From the cell containing the given text, extract its center point as [x, y] coordinate. 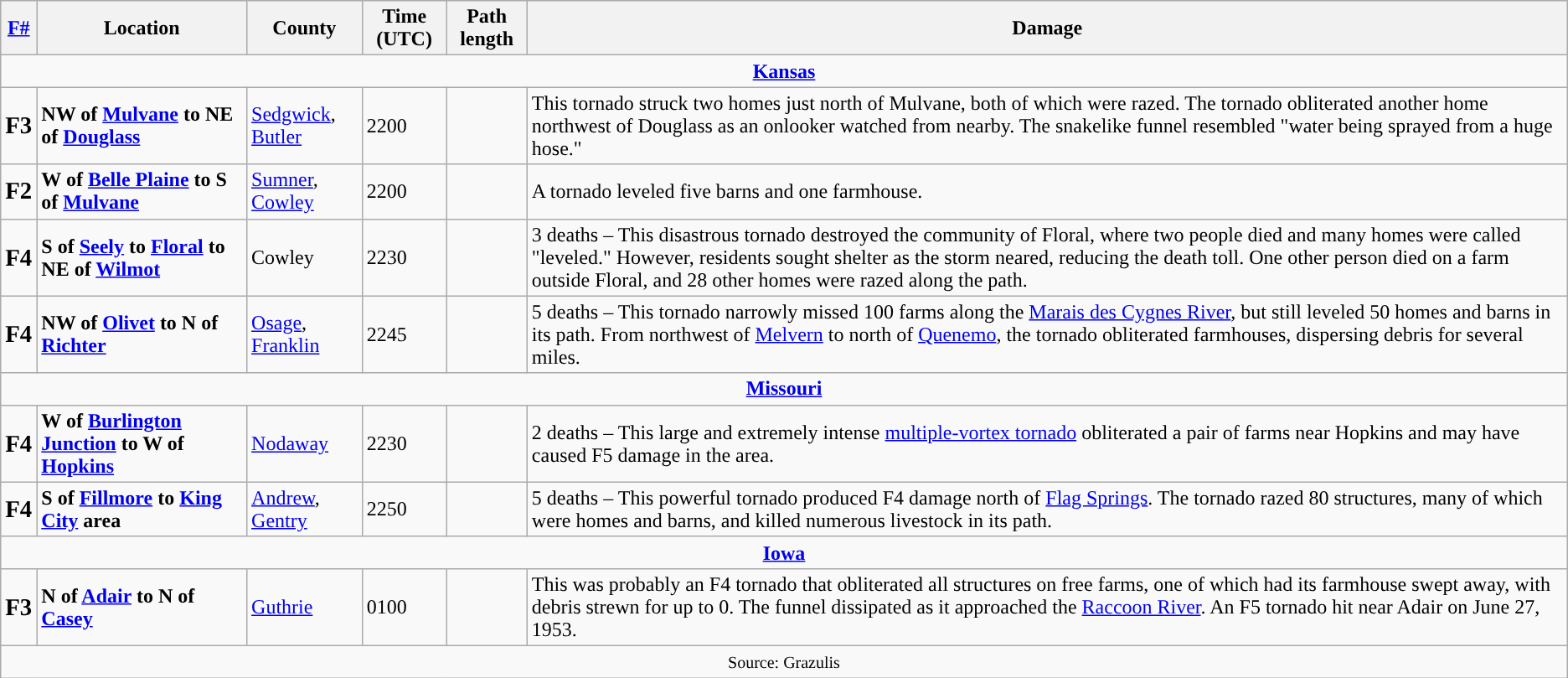
Location [142, 28]
Sumner, Cowley [305, 191]
Kansas [784, 71]
NW of Olivet to N of Richter [142, 334]
2245 [404, 334]
F# [18, 28]
Iowa [784, 552]
Sedgwick, Butler [305, 126]
F2 [18, 191]
A tornado leveled five barns and one farmhouse. [1047, 191]
Time (UTC) [404, 28]
County [305, 28]
W of Burlington Junction to W of Hopkins [142, 443]
Missouri [784, 389]
Source: Grazulis [784, 661]
Osage, Franklin [305, 334]
N of Adair to N of Casey [142, 607]
Guthrie [305, 607]
2250 [404, 510]
S of Seely to Floral to NE of Wilmot [142, 257]
W of Belle Plaine to S of Mulvane [142, 191]
Damage [1047, 28]
Cowley [305, 257]
Andrew, Gentry [305, 510]
NW of Mulvane to NE of Douglass [142, 126]
0100 [404, 607]
Path length [487, 28]
S of Fillmore to King City area [142, 510]
Nodaway [305, 443]
